Return the (X, Y) coordinate for the center point of the cell that contains the specified text.  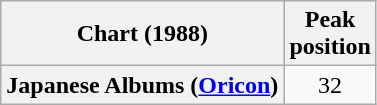
Japanese Albums (Oricon) (142, 85)
Chart (1988) (142, 34)
32 (330, 85)
Peakposition (330, 34)
